Return the (x, y) coordinate for the center point of the cell that contains the specified text.  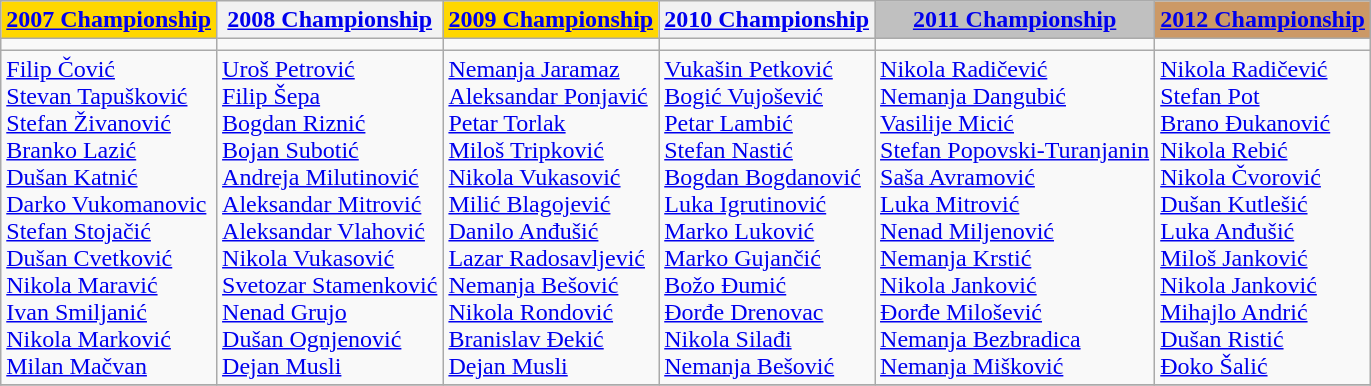
2007 Championship (109, 20)
2008 Championship (330, 20)
2010 Championship (767, 20)
2011 Championship (1015, 20)
2012 Championship (1263, 20)
2009 Championship (551, 20)
